From the cell containing the given text, extract its center point as (X, Y) coordinate. 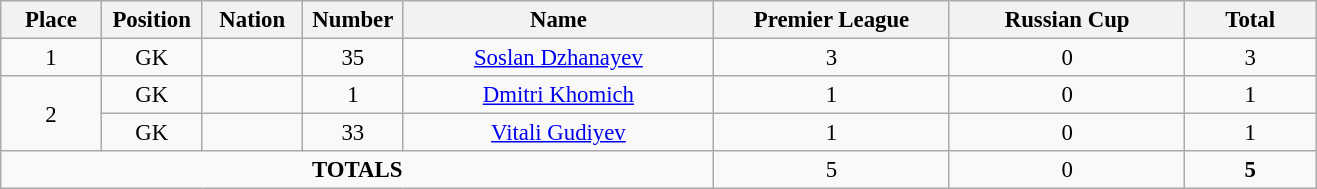
Position (152, 20)
TOTALS (358, 170)
Name (558, 20)
Vitali Gudiyev (558, 133)
35 (354, 58)
Number (354, 20)
Russian Cup (1067, 20)
33 (354, 133)
Soslan Dzhanayev (558, 58)
2 (52, 114)
Dmitri Khomich (558, 95)
Nation (252, 20)
Total (1250, 20)
Place (52, 20)
Premier League (832, 20)
